Search for the cell housing the specified text and yield its (x, y) center coordinate. 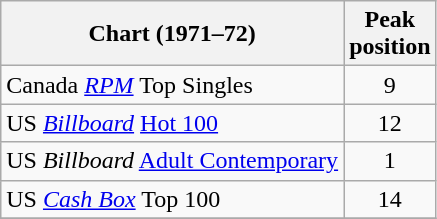
Peakposition (390, 34)
US Billboard Adult Contemporary (172, 161)
US Billboard Hot 100 (172, 123)
US Cash Box Top 100 (172, 199)
Canada RPM Top Singles (172, 85)
Chart (1971–72) (172, 34)
14 (390, 199)
12 (390, 123)
1 (390, 161)
9 (390, 85)
